Detect which cell encompasses the target text, then output its (X, Y) center coordinate. 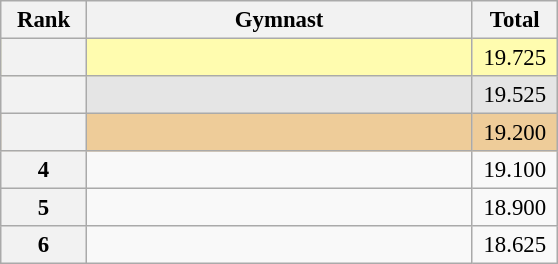
19.525 (515, 95)
Rank (44, 20)
19.100 (515, 170)
19.725 (515, 58)
4 (44, 170)
5 (44, 208)
Total (515, 20)
18.625 (515, 245)
18.900 (515, 208)
Gymnast (279, 20)
6 (44, 245)
19.200 (515, 133)
